Output the (X, Y) coordinate of the center of the cell containing the given text.  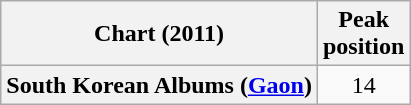
Peakposition (363, 34)
Chart (2011) (160, 34)
South Korean Albums (Gaon) (160, 85)
14 (363, 85)
